Search for the cell housing the specified text and yield its (x, y) center coordinate. 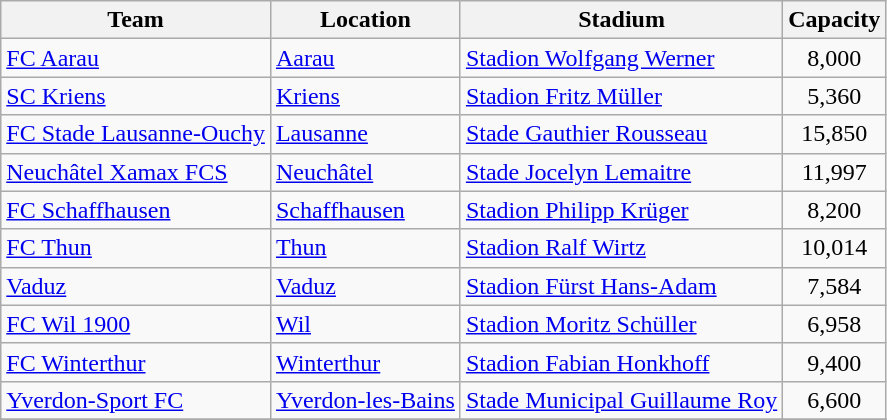
SC Kriens (136, 96)
Stadion Philipp Krüger (621, 210)
Stadion Wolfgang Werner (621, 58)
FC Aarau (136, 58)
8,200 (834, 210)
6,958 (834, 324)
Neuchâtel (365, 172)
Yverdon-les-Bains (365, 400)
FC Wil 1900 (136, 324)
FC Schaffhausen (136, 210)
5,360 (834, 96)
FC Winterthur (136, 362)
Lausanne (365, 134)
11,997 (834, 172)
Stadium (621, 20)
Stade Gauthier Rousseau (621, 134)
Stade Municipal Guillaume Roy (621, 400)
10,014 (834, 248)
7,584 (834, 286)
Aarau (365, 58)
Yverdon-Sport FC (136, 400)
Stadion Moritz Schüller (621, 324)
Team (136, 20)
Thun (365, 248)
9,400 (834, 362)
8,000 (834, 58)
Location (365, 20)
Capacity (834, 20)
Neuchâtel Xamax FCS (136, 172)
Kriens (365, 96)
6,600 (834, 400)
Stadion Ralf Wirtz (621, 248)
Stadion Fritz Müller (621, 96)
Stadion Fürst Hans-Adam (621, 286)
15,850 (834, 134)
FC Thun (136, 248)
Stade Jocelyn Lemaitre (621, 172)
FC Stade Lausanne-Ouchy (136, 134)
Winterthur (365, 362)
Stadion Fabian Honkhoff (621, 362)
Schaffhausen (365, 210)
Wil (365, 324)
